Determine the [X, Y] coordinate at the center of the cell enclosing the given text.  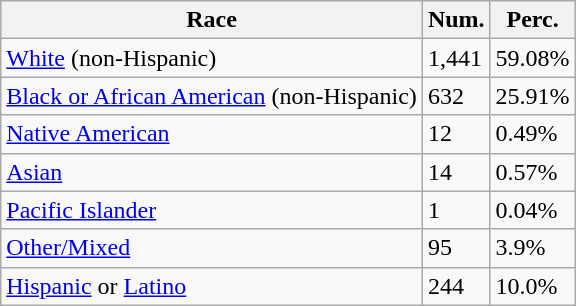
Asian [212, 172]
14 [456, 172]
0.49% [532, 134]
59.08% [532, 58]
White (non-Hispanic) [212, 58]
Other/Mixed [212, 248]
1 [456, 210]
Race [212, 20]
Hispanic or Latino [212, 286]
0.04% [532, 210]
1,441 [456, 58]
12 [456, 134]
10.0% [532, 286]
3.9% [532, 248]
Black or African American (non-Hispanic) [212, 96]
95 [456, 248]
Perc. [532, 20]
Num. [456, 20]
Native American [212, 134]
244 [456, 286]
0.57% [532, 172]
Pacific Islander [212, 210]
632 [456, 96]
25.91% [532, 96]
